Find where the given text appears and provide that cell's center as [x, y] coordinate. 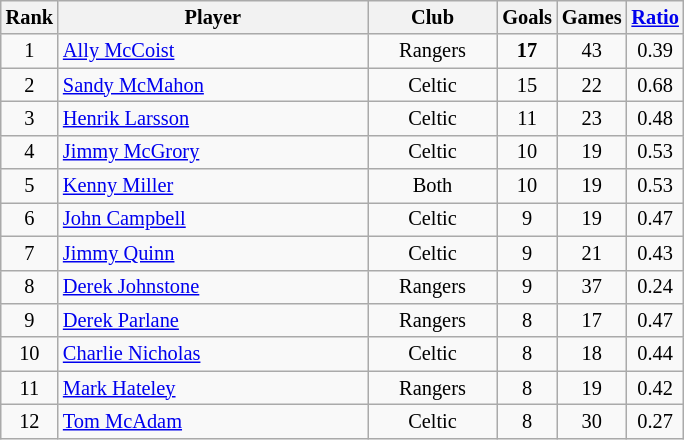
Charlie Nicholas [213, 354]
Derek Parlane [213, 320]
Ratio [656, 17]
0.68 [656, 85]
0.27 [656, 421]
22 [592, 85]
Club [433, 17]
23 [592, 118]
15 [527, 85]
Henrik Larsson [213, 118]
30 [592, 421]
0.48 [656, 118]
Player [213, 17]
2 [30, 85]
Jimmy Quinn [213, 253]
0.39 [656, 51]
43 [592, 51]
Goals [527, 17]
4 [30, 152]
37 [592, 287]
5 [30, 186]
Derek Johnstone [213, 287]
0.24 [656, 287]
Mark Hateley [213, 388]
7 [30, 253]
1 [30, 51]
Games [592, 17]
Jimmy McGrory [213, 152]
21 [592, 253]
0.44 [656, 354]
3 [30, 118]
Tom McAdam [213, 421]
Kenny Miller [213, 186]
Sandy McMahon [213, 85]
0.43 [656, 253]
Both [433, 186]
18 [592, 354]
0.42 [656, 388]
Ally McCoist [213, 51]
Rank [30, 17]
12 [30, 421]
6 [30, 219]
John Campbell [213, 219]
